Find where the given text appears and provide that cell's center as [x, y] coordinate. 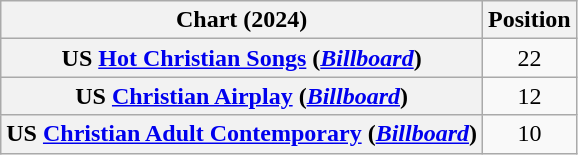
Chart (2024) [242, 20]
US Christian Airplay (Billboard) [242, 96]
10 [530, 134]
US Christian Adult Contemporary (Billboard) [242, 134]
12 [530, 96]
22 [530, 58]
US Hot Christian Songs (Billboard) [242, 58]
Position [530, 20]
